Capture the cell that displays the provided text and extract its [x, y] central coordinate. 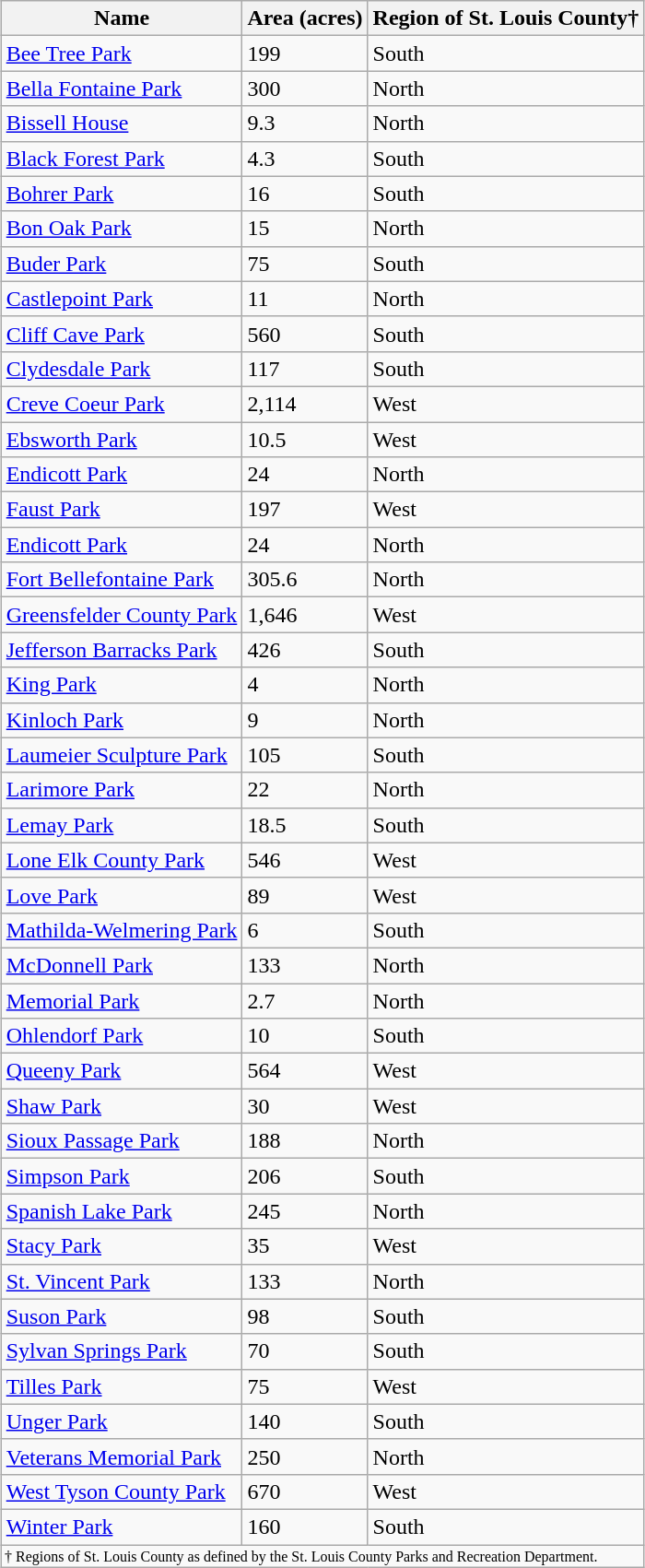
Queeny Park [122, 1071]
197 [305, 510]
4.3 [305, 159]
206 [305, 1176]
Bella Fontaine Park [122, 88]
Memorial Park [122, 1000]
305.6 [305, 580]
250 [305, 1456]
Love Park [122, 895]
Simpson Park [122, 1176]
10.5 [305, 440]
199 [305, 53]
Castlepoint Park [122, 299]
Unger Park [122, 1421]
Lemay Park [122, 825]
98 [305, 1316]
Bee Tree Park [122, 53]
Kinloch Park [122, 720]
546 [305, 860]
Clydesdale Park [122, 369]
Veterans Memorial Park [122, 1456]
2,114 [305, 404]
6 [305, 930]
Creve Coeur Park [122, 404]
Fort Bellefontaine Park [122, 580]
245 [305, 1211]
Sioux Passage Park [122, 1141]
Bon Oak Park [122, 229]
Faust Park [122, 510]
10 [305, 1036]
Black Forest Park [122, 159]
Cliff Cave Park [122, 334]
Buder Park [122, 264]
Ebsworth Park [122, 440]
St. Vincent Park [122, 1281]
9 [305, 720]
Name [122, 18]
9.3 [305, 124]
King Park [122, 685]
11 [305, 299]
Suson Park [122, 1316]
Region of St. Louis County† [506, 18]
Winter Park [122, 1527]
Ohlendorf Park [122, 1036]
Greensfelder County Park [122, 615]
† Regions of St. Louis County as defined by the St. Louis County Parks and Recreation Department. [322, 1556]
Sylvan Springs Park [122, 1351]
Bohrer Park [122, 194]
16 [305, 194]
Larimore Park [122, 790]
2.7 [305, 1000]
670 [305, 1491]
560 [305, 334]
4 [305, 685]
McDonnell Park [122, 965]
426 [305, 650]
Lone Elk County Park [122, 860]
Stacy Park [122, 1246]
Area (acres) [305, 18]
Mathilda-Welmering Park [122, 930]
160 [305, 1527]
1,646 [305, 615]
Bissell House [122, 124]
18.5 [305, 825]
Spanish Lake Park [122, 1211]
564 [305, 1071]
Tilles Park [122, 1386]
70 [305, 1351]
140 [305, 1421]
Shaw Park [122, 1106]
West Tyson County Park [122, 1491]
15 [305, 229]
117 [305, 369]
Laumeier Sculpture Park [122, 755]
300 [305, 88]
35 [305, 1246]
Jefferson Barracks Park [122, 650]
22 [305, 790]
89 [305, 895]
105 [305, 755]
188 [305, 1141]
30 [305, 1106]
